Locate the cell with the specified text and output its (X, Y) center coordinate. 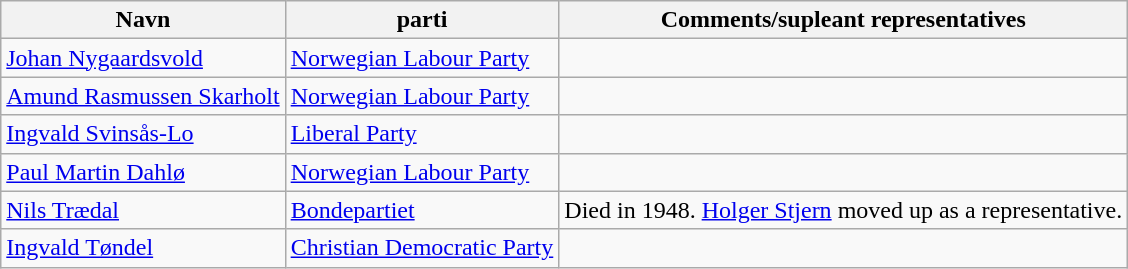
Johan Nygaardsvold (143, 58)
Liberal Party (422, 134)
Christian Democratic Party (422, 248)
Comments/supleant representatives (844, 20)
Bondepartiet (422, 210)
parti (422, 20)
Ingvald Tøndel (143, 248)
Amund Rasmussen Skarholt (143, 96)
Paul Martin Dahlø (143, 172)
Died in 1948. Holger Stjern moved up as a representative. (844, 210)
Ingvald Svinsås-Lo (143, 134)
Nils Trædal (143, 210)
Navn (143, 20)
